Identify which cell holds the provided text, then report its [X, Y] central coordinate. 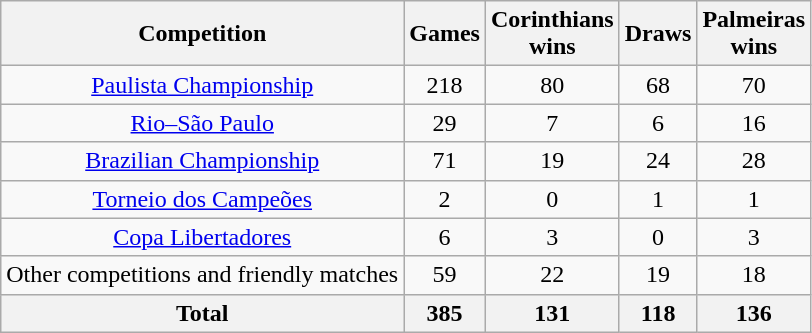
Games [445, 34]
59 [445, 275]
Draws [658, 34]
68 [658, 85]
Competition [202, 34]
80 [552, 85]
18 [754, 275]
Paulista Championship [202, 85]
Total [202, 313]
7 [552, 123]
29 [445, 123]
118 [658, 313]
Rio–São Paulo [202, 123]
136 [754, 313]
24 [658, 161]
218 [445, 85]
131 [552, 313]
Corinthianswins [552, 34]
Torneio dos Campeões [202, 199]
Copa Libertadores [202, 237]
16 [754, 123]
2 [445, 199]
Other competitions and friendly matches [202, 275]
Palmeiraswins [754, 34]
70 [754, 85]
Brazilian Championship [202, 161]
28 [754, 161]
22 [552, 275]
385 [445, 313]
71 [445, 161]
